Capture the cell that displays the provided text and extract its [X, Y] central coordinate. 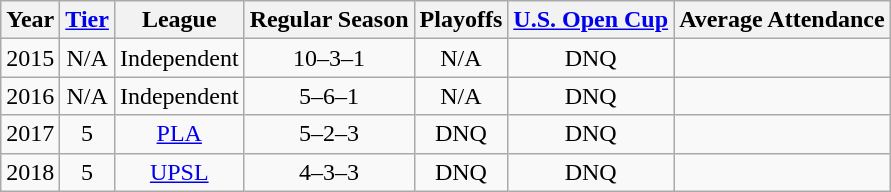
League [179, 20]
Average Attendance [782, 20]
5–6–1 [329, 96]
Tier [88, 20]
2018 [30, 172]
10–3–1 [329, 58]
Year [30, 20]
5–2–3 [329, 134]
Regular Season [329, 20]
Playoffs [461, 20]
2016 [30, 96]
2015 [30, 58]
U.S. Open Cup [591, 20]
2017 [30, 134]
PLA [179, 134]
UPSL [179, 172]
4–3–3 [329, 172]
